Detect which cell encompasses the target text, then output its (X, Y) center coordinate. 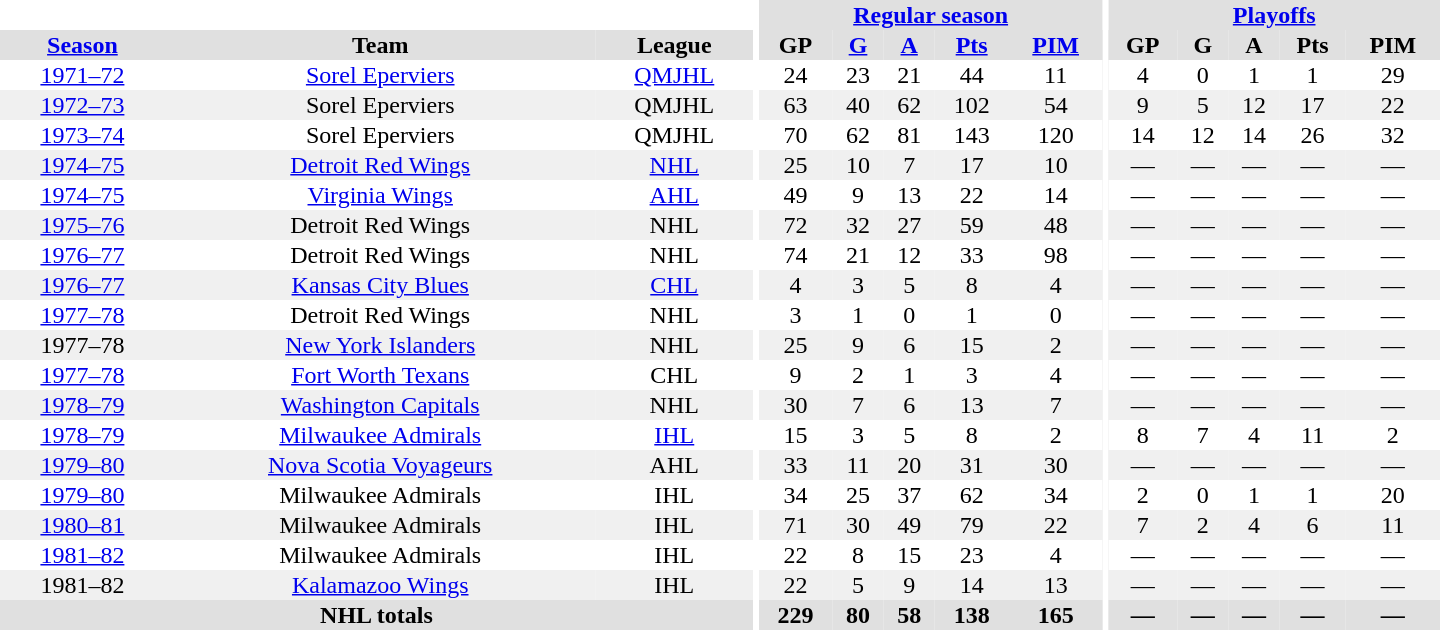
1972–73 (82, 105)
40 (858, 105)
Washington Capitals (380, 405)
58 (910, 615)
Season (82, 45)
Nova Scotia Voyageurs (380, 465)
63 (796, 105)
24 (796, 75)
54 (1056, 105)
Fort Worth Texans (380, 375)
102 (972, 105)
229 (796, 615)
New York Islanders (380, 345)
37 (910, 495)
Kansas City Blues (380, 285)
31 (972, 465)
74 (796, 255)
80 (858, 615)
59 (972, 225)
81 (910, 135)
Regular season (931, 15)
26 (1312, 135)
138 (972, 615)
NHL totals (376, 615)
165 (1056, 615)
98 (1056, 255)
1975–76 (82, 225)
27 (910, 225)
71 (796, 525)
120 (1056, 135)
Virginia Wings (380, 195)
48 (1056, 225)
70 (796, 135)
44 (972, 75)
Playoffs (1274, 15)
Team (380, 45)
143 (972, 135)
79 (972, 525)
1971–72 (82, 75)
1980–81 (82, 525)
League (674, 45)
72 (796, 225)
1973–74 (82, 135)
29 (1393, 75)
Kalamazoo Wings (380, 585)
